Identify which cell holds the provided text, then report its (X, Y) central coordinate. 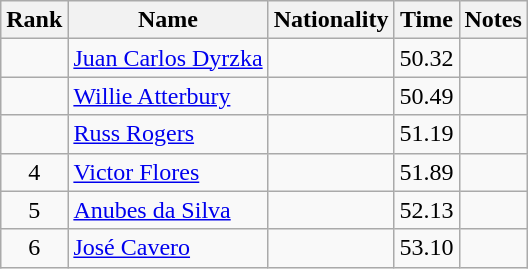
Nationality (331, 20)
Name (168, 20)
Victor Flores (168, 172)
50.49 (426, 96)
Russ Rogers (168, 134)
José Cavero (168, 248)
Notes (493, 20)
Rank (34, 20)
Juan Carlos Dyrzka (168, 58)
51.19 (426, 134)
Willie Atterbury (168, 96)
51.89 (426, 172)
52.13 (426, 210)
Time (426, 20)
50.32 (426, 58)
53.10 (426, 248)
Anubes da Silva (168, 210)
4 (34, 172)
5 (34, 210)
6 (34, 248)
